Extract the [x, y] coordinate from the center of the cell holding the provided text.  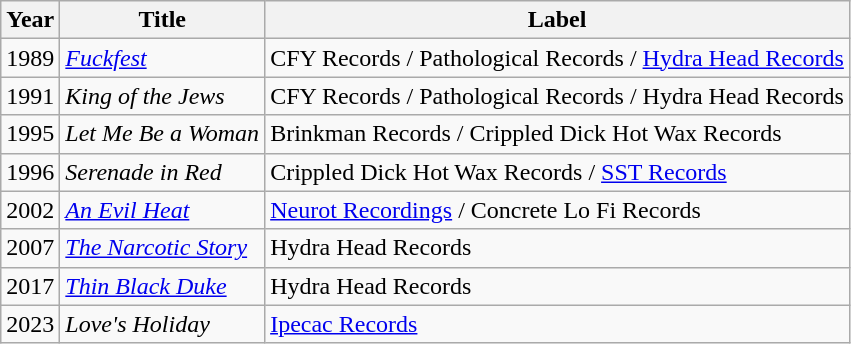
Let Me Be a Woman [162, 134]
Title [162, 20]
Love's Holiday [162, 324]
King of the Jews [162, 96]
2017 [30, 286]
An Evil Heat [162, 210]
The Narcotic Story [162, 248]
2023 [30, 324]
Brinkman Records / Crippled Dick Hot Wax Records [558, 134]
Crippled Dick Hot Wax Records / SST Records [558, 172]
Ipecac Records [558, 324]
Fuckfest [162, 58]
Year [30, 20]
2002 [30, 210]
Neurot Recordings / Concrete Lo Fi Records [558, 210]
Serenade in Red [162, 172]
Label [558, 20]
1989 [30, 58]
1991 [30, 96]
2007 [30, 248]
1996 [30, 172]
Thin Black Duke [162, 286]
1995 [30, 134]
